Determine the (x, y) coordinate at the center of the cell enclosing the given text.  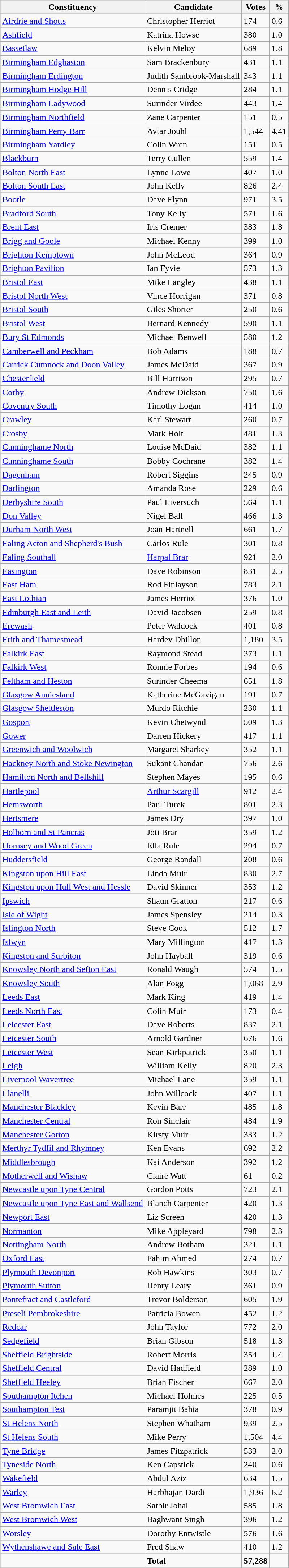
David Skinner (193, 887)
Birmingham Edgbaston (73, 62)
Darren Hickery (193, 736)
Hardev Dhillon (193, 640)
Robert Siggins (193, 475)
Falkirk East (73, 653)
Birmingham Northfield (73, 117)
750 (256, 392)
Birmingham Yardley (73, 144)
692 (256, 1148)
Leeds East (73, 997)
Pontefract and Castleford (73, 1300)
John Taylor (193, 1327)
Linda Muir (193, 873)
Derbyshire South (73, 502)
353 (256, 887)
783 (256, 584)
371 (256, 296)
James Dry (193, 818)
Patricia Bowen (193, 1313)
431 (256, 62)
Brigg and Goole (73, 241)
Mike Perry (193, 1437)
321 (256, 1244)
354 (256, 1355)
Tyne Bridge (73, 1451)
364 (256, 255)
484 (256, 1121)
Liverpool Wavertree (73, 1080)
Manchester Central (73, 1121)
John Willcock (193, 1093)
1,504 (256, 1437)
Judith Sambrook-Marshall (193, 76)
Christopher Herriot (193, 21)
Holborn and St Pancras (73, 832)
250 (256, 310)
573 (256, 268)
Michael Benwell (193, 337)
Sedgefield (73, 1341)
61 (256, 1176)
Bill Harrison (193, 378)
St Helens South (73, 1437)
Edinburgh East and Leith (73, 612)
837 (256, 1024)
481 (256, 433)
Erith and Thamesmead (73, 640)
Candidate (193, 7)
East Lothian (73, 598)
Airdrie and Shotts (73, 21)
559 (256, 158)
Sheffield Heeley (73, 1382)
651 (256, 681)
689 (256, 48)
Stephen Mayes (193, 777)
830 (256, 873)
Bolton South East (73, 186)
518 (256, 1341)
Votes (256, 7)
574 (256, 969)
Mike Appleyard (193, 1231)
Colin Wren (193, 144)
208 (256, 860)
585 (256, 1506)
367 (256, 364)
0.3 (279, 915)
Ken Evans (193, 1148)
Leicester South (73, 1038)
373 (256, 653)
Southampton Test (73, 1409)
Ella Rule (193, 846)
Easington (73, 571)
Cunninghame South (73, 461)
195 (256, 777)
533 (256, 1451)
Newcastle upon Tyne Central (73, 1189)
Kingston upon Hill East (73, 873)
Michael Lane (193, 1080)
Dave Roberts (193, 1024)
Plymouth Devonport (73, 1272)
214 (256, 915)
295 (256, 378)
Corby (73, 392)
Hackney North and Stoke Newington (73, 763)
Bristol East (73, 282)
Harbhajan Dardi (193, 1492)
West Bromwich West (73, 1520)
590 (256, 323)
Kingston and Surbiton (73, 956)
Fahim Ahmed (193, 1258)
James Spensley (193, 915)
Claire Watt (193, 1176)
380 (256, 35)
Iris Cremer (193, 227)
Margaret Sharkey (193, 750)
1,544 (256, 131)
259 (256, 612)
Karl Stewart (193, 420)
1,068 (256, 983)
Paramjit Bahia (193, 1409)
Tyneside North (73, 1464)
580 (256, 337)
Mary Millington (193, 942)
Blanch Carpenter (193, 1203)
Bradford South (73, 213)
571 (256, 213)
Brian Fischer (193, 1382)
Newport East (73, 1217)
0.2 (279, 1176)
Bury St Edmonds (73, 337)
Erewash (73, 626)
Louise McDaid (193, 447)
173 (256, 1011)
383 (256, 227)
Rod Finlayson (193, 584)
Kevin Barr (193, 1107)
2.6 (279, 763)
Mark Holt (193, 433)
188 (256, 351)
240 (256, 1464)
Ipswich (73, 901)
Kelvin Meloy (193, 48)
Bristol West (73, 323)
Colin Muir (193, 1011)
Arthur Scargill (193, 791)
676 (256, 1038)
Lynne Lowe (193, 172)
303 (256, 1272)
57,288 (256, 1561)
414 (256, 406)
Vince Horrigan (193, 296)
George Randall (193, 860)
Stephen Whatham (193, 1423)
Ken Capstick (193, 1464)
Knowsley North and Sefton East (73, 969)
% (279, 7)
West Bromwich East (73, 1506)
971 (256, 200)
Katrina Howse (193, 35)
452 (256, 1313)
284 (256, 90)
Murdo Ritchie (193, 708)
Mark King (193, 997)
401 (256, 626)
Crosby (73, 433)
Oxford East (73, 1258)
Michael Kenny (193, 241)
Brighton Pavilion (73, 268)
Amanda Rose (193, 488)
509 (256, 722)
Huddersfield (73, 860)
Bristol South (73, 310)
438 (256, 282)
Newcastle upon Tyne East and Wallsend (73, 1203)
921 (256, 557)
2.7 (279, 873)
826 (256, 186)
Don Valley (73, 516)
Trevor Bolderson (193, 1300)
Timothy Logan (193, 406)
Llanelli (73, 1093)
Dorothy Entwistle (193, 1533)
Southampton Itchen (73, 1396)
Joan Hartnell (193, 530)
Brighton Kemptown (73, 255)
343 (256, 76)
James McDaid (193, 364)
Merthyr Tydfil and Rhymney (73, 1148)
Hornsey and Wood Green (73, 846)
Abdul Aziz (193, 1478)
Hartlepool (73, 791)
361 (256, 1286)
John Kelly (193, 186)
319 (256, 956)
Motherwell and Wishaw (73, 1176)
801 (256, 804)
Harpal Brar (193, 557)
Avtar Jouhl (193, 131)
Plymouth Sutton (73, 1286)
Birmingham Perry Barr (73, 131)
Carlos Rule (193, 543)
350 (256, 1052)
820 (256, 1066)
Bootle (73, 200)
Shaun Gratton (193, 901)
Ron Sinclair (193, 1121)
Bassetlaw (73, 48)
Brian Gibson (193, 1341)
912 (256, 791)
East Ham (73, 584)
Fred Shaw (193, 1547)
419 (256, 997)
260 (256, 420)
Gosport (73, 722)
378 (256, 1409)
Knowsley South (73, 983)
Preseli Pembrokeshire (73, 1313)
Normanton (73, 1231)
Katherine McGavigan (193, 695)
Kingston upon Hull West and Hessle (73, 887)
Ealing Southall (73, 557)
564 (256, 502)
Gower (73, 736)
Sheffield Central (73, 1368)
William Kelly (193, 1066)
Birmingham Erdington (73, 76)
174 (256, 21)
St Helens North (73, 1423)
634 (256, 1478)
Bernard Kennedy (193, 323)
2.9 (279, 983)
Peter Waldock (193, 626)
Carrick Cumnock and Doon Valley (73, 364)
6.2 (279, 1492)
399 (256, 241)
David Jacobsen (193, 612)
Andrew Botham (193, 1244)
Glasgow Anniesland (73, 695)
Ian Fyvie (193, 268)
Darlington (73, 488)
Rob Hawkins (193, 1272)
Constituency (73, 7)
Arnold Gardner (193, 1038)
James Fitzpatrick (193, 1451)
Falkirk West (73, 667)
772 (256, 1327)
Ashfield (73, 35)
194 (256, 667)
Liz Screen (193, 1217)
333 (256, 1135)
Warley (73, 1492)
667 (256, 1382)
Paul Liversuch (193, 502)
Dave Flynn (193, 200)
661 (256, 530)
392 (256, 1162)
Zane Carpenter (193, 117)
Leigh (73, 1066)
John McLeod (193, 255)
Islington North (73, 928)
Isle of Wight (73, 915)
245 (256, 475)
Sukant Chandan (193, 763)
0.4 (279, 1011)
294 (256, 846)
Greenwich and Woolwich (73, 750)
443 (256, 103)
605 (256, 1300)
Total (193, 1561)
410 (256, 1547)
Nigel Ball (193, 516)
4.41 (279, 131)
Manchester Gorton (73, 1135)
Bob Adams (193, 351)
Durham North West (73, 530)
939 (256, 1423)
Cunninghame North (73, 447)
Ronald Waugh (193, 969)
Sheffield Brightside (73, 1355)
Wakefield (73, 1478)
Ealing Acton and Shepherd's Bush (73, 543)
Birmingham Hodge Hill (73, 90)
Alan Fogg (193, 983)
Terry Cullen (193, 158)
Nottingham North (73, 1244)
Henry Leary (193, 1286)
Sean Kirkpatrick (193, 1052)
Kai Anderson (193, 1162)
Andrew Dickson (193, 392)
1,180 (256, 640)
723 (256, 1189)
396 (256, 1520)
Surinder Cheema (193, 681)
289 (256, 1368)
Raymond Stead (193, 653)
James Herriot (193, 598)
Giles Shorter (193, 310)
Paul Turek (193, 804)
Dagenham (73, 475)
301 (256, 543)
191 (256, 695)
Bobby Cochrane (193, 461)
485 (256, 1107)
Steve Cook (193, 928)
Robert Morris (193, 1355)
Hemsworth (73, 804)
Kevin Chetwynd (193, 722)
Bristol North West (73, 296)
Hertsmere (73, 818)
Bolton North East (73, 172)
John Hayball (193, 956)
Middlesbrough (73, 1162)
1,936 (256, 1492)
2.2 (279, 1148)
Leicester East (73, 1024)
Birmingham Ladywood (73, 103)
4.4 (279, 1437)
229 (256, 488)
466 (256, 516)
376 (256, 598)
Ronnie Forbes (193, 667)
Islwyn (73, 942)
576 (256, 1533)
798 (256, 1231)
Chesterfield (73, 378)
Wythenshawe and Sale East (73, 1547)
Crawley (73, 420)
Coventry South (73, 406)
Michael Holmes (193, 1396)
Satbir Johal (193, 1506)
274 (256, 1258)
Leeds North East (73, 1011)
756 (256, 763)
217 (256, 901)
Leicester West (73, 1052)
230 (256, 708)
Baghwant Singh (193, 1520)
Blackburn (73, 158)
David Hadfield (193, 1368)
Dave Robinson (193, 571)
352 (256, 750)
Sam Brackenbury (193, 62)
Kirsty Muir (193, 1135)
Gordon Potts (193, 1189)
225 (256, 1396)
Manchester Blackley (73, 1107)
512 (256, 928)
Mike Langley (193, 282)
Worsley (73, 1533)
Tony Kelly (193, 213)
397 (256, 818)
Feltham and Heston (73, 681)
Brent East (73, 227)
Joti Brar (193, 832)
Glasgow Shettleston (73, 708)
831 (256, 571)
Dennis Cridge (193, 90)
Surinder Virdee (193, 103)
Camberwell and Peckham (73, 351)
Redcar (73, 1327)
Hamilton North and Bellshill (73, 777)
